Detect which cell encompasses the target text, then output its [X, Y] center coordinate. 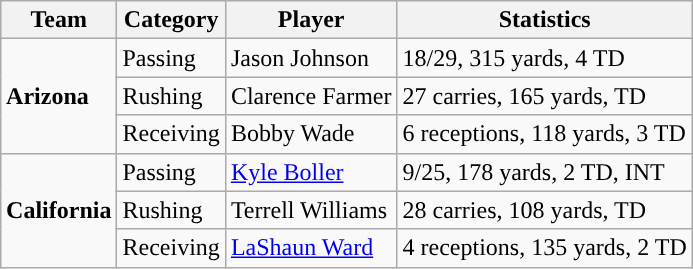
LaShaun Ward [311, 248]
Category [171, 20]
28 carries, 108 yards, TD [544, 210]
Terrell Williams [311, 210]
Statistics [544, 20]
27 carries, 165 yards, TD [544, 96]
Bobby Wade [311, 134]
Team [59, 20]
9/25, 178 yards, 2 TD, INT [544, 172]
Arizona [59, 96]
California [59, 210]
Clarence Farmer [311, 96]
Kyle Boller [311, 172]
18/29, 315 yards, 4 TD [544, 58]
Jason Johnson [311, 58]
6 receptions, 118 yards, 3 TD [544, 134]
4 receptions, 135 yards, 2 TD [544, 248]
Player [311, 20]
